Detect which cell encompasses the target text, then output its (X, Y) center coordinate. 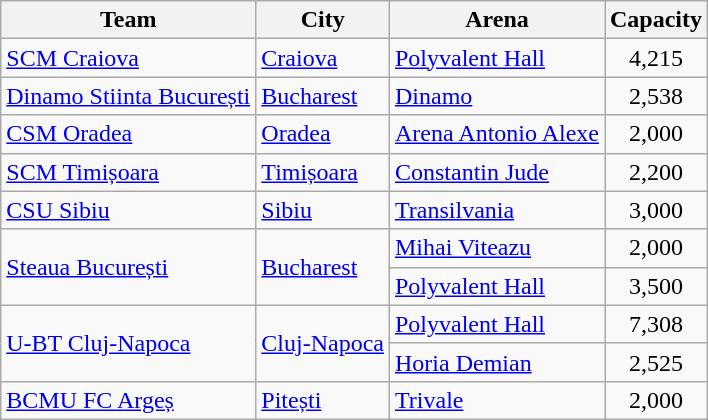
3,500 (656, 286)
Dinamo (496, 96)
3,000 (656, 210)
Arena Antonio Alexe (496, 134)
Capacity (656, 20)
4,215 (656, 58)
Sibiu (323, 210)
Horia Demian (496, 362)
CSM Oradea (128, 134)
2,538 (656, 96)
SCM Craiova (128, 58)
U-BT Cluj-Napoca (128, 343)
Mihai Viteazu (496, 248)
Oradea (323, 134)
City (323, 20)
Dinamo Stiinta București (128, 96)
SCM Timișoara (128, 172)
2,200 (656, 172)
BCMU FC Argeș (128, 400)
Craiova (323, 58)
2,525 (656, 362)
Timișoara (323, 172)
7,308 (656, 324)
Arena (496, 20)
Constantin Jude (496, 172)
Trivale (496, 400)
Cluj-Napoca (323, 343)
CSU Sibiu (128, 210)
Transilvania (496, 210)
Pitești (323, 400)
Team (128, 20)
Steaua București (128, 267)
